Detect which cell encompasses the target text, then output its [X, Y] center coordinate. 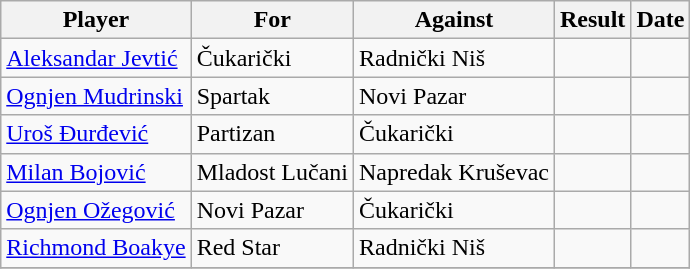
Mladost Lučani [272, 172]
Richmond Boakye [96, 248]
Partizan [272, 134]
Napredak Kruševac [454, 172]
Ognjen Ožegović [96, 210]
Uroš Đurđević [96, 134]
Date [660, 20]
For [272, 20]
Aleksandar Jevtić [96, 58]
Spartak [272, 96]
Ognjen Mudrinski [96, 96]
Player [96, 20]
Against [454, 20]
Result [592, 20]
Milan Bojović [96, 172]
Red Star [272, 248]
